For the text-containing cell, return its midpoint in [x, y] coordinate format. 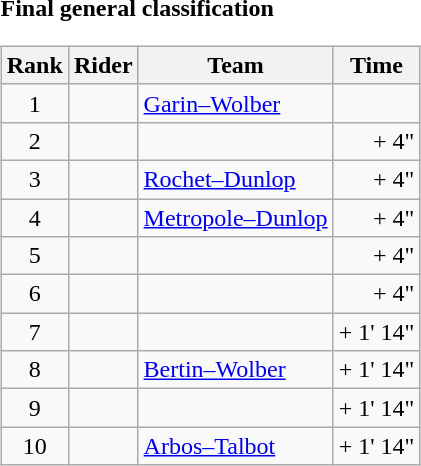
8 [34, 370]
Metropole–Dunlop [236, 217]
10 [34, 446]
2 [34, 141]
Time [376, 65]
Arbos–Talbot [236, 446]
Rider [103, 65]
5 [34, 256]
3 [34, 179]
Team [236, 65]
1 [34, 103]
Bertin–Wolber [236, 370]
Garin–Wolber [236, 103]
Rank [34, 65]
4 [34, 217]
7 [34, 332]
Rochet–Dunlop [236, 179]
6 [34, 294]
9 [34, 408]
